Extract the [X, Y] coordinate from the center of the cell holding the provided text.  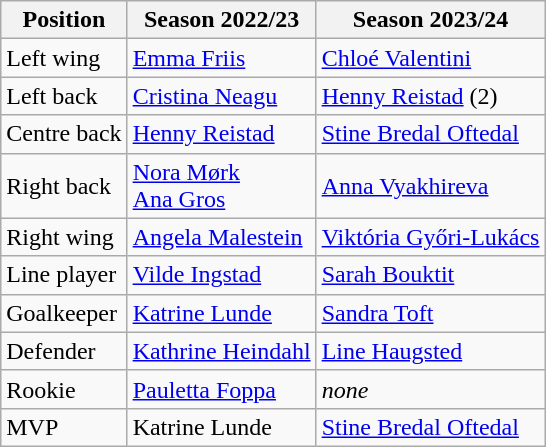
Sandra Toft [430, 313]
Henny Reistad (2) [430, 96]
Chloé Valentini [430, 58]
Kathrine Heindahl [222, 351]
Defender [64, 351]
Season 2022/23 [222, 20]
Line Haugsted [430, 351]
Emma Friis [222, 58]
Centre back [64, 134]
Viktória Győri-Lukács [430, 237]
Right wing [64, 237]
Henny Reistad [222, 134]
Nora Mørk Ana Gros [222, 186]
Cristina Neagu [222, 96]
Season 2023/24 [430, 20]
Goalkeeper [64, 313]
Anna Vyakhireva [430, 186]
Left back [64, 96]
Pauletta Foppa [222, 389]
Angela Malestein [222, 237]
Rookie [64, 389]
Left wing [64, 58]
Sarah Bouktit [430, 275]
Vilde Ingstad [222, 275]
none [430, 389]
Right back [64, 186]
Line player [64, 275]
MVP [64, 427]
Position [64, 20]
